Detect which cell encompasses the target text, then output its [X, Y] center coordinate. 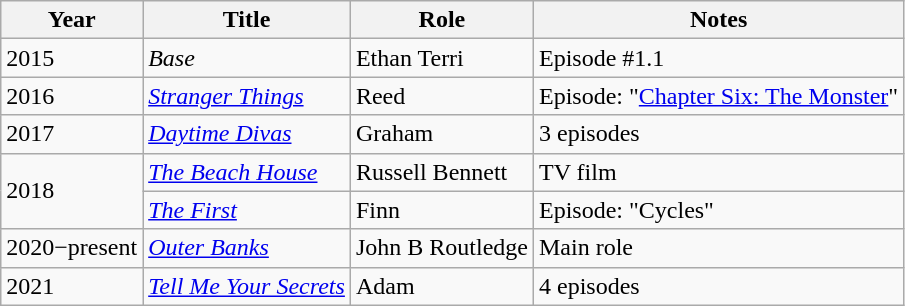
John B Routledge [442, 248]
Episode #1.1 [718, 58]
TV film [718, 172]
Base [247, 58]
Stranger Things [247, 96]
Reed [442, 96]
2020−present [72, 248]
3 episodes [718, 134]
Outer Banks [247, 248]
Adam [442, 286]
Graham [442, 134]
4 episodes [718, 286]
Russell Bennett [442, 172]
The Beach House [247, 172]
Daytime Divas [247, 134]
2018 [72, 191]
Title [247, 20]
Main role [718, 248]
Finn [442, 210]
Notes [718, 20]
Episode: "Chapter Six: The Monster" [718, 96]
2015 [72, 58]
The First [247, 210]
Episode: "Cycles" [718, 210]
2016 [72, 96]
Tell Me Your Secrets [247, 286]
2017 [72, 134]
Ethan Terri [442, 58]
Role [442, 20]
2021 [72, 286]
Year [72, 20]
